Scan for the cell matching the given text and deliver its [X, Y] coordinate at center. 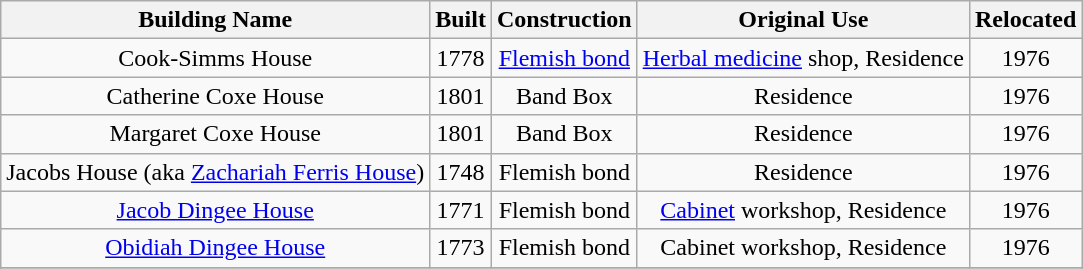
1748 [461, 172]
Catherine Coxe House [216, 96]
Construction [564, 20]
Jacobs House (aka Zachariah Ferris House) [216, 172]
Cook-Simms House [216, 58]
Original Use [803, 20]
Obidiah Dingee House [216, 248]
Built [461, 20]
Jacob Dingee House [216, 210]
1771 [461, 210]
1773 [461, 248]
Herbal medicine shop, Residence [803, 58]
Relocated [1025, 20]
Margaret Coxe House [216, 134]
1778 [461, 58]
Building Name [216, 20]
